Provide the (x, y) coordinate of the cell's center where the given text is located.  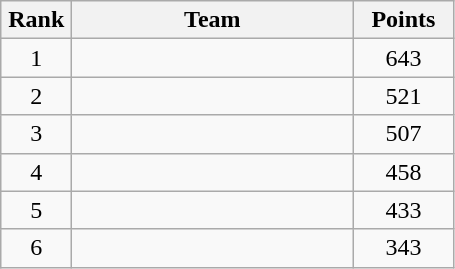
643 (404, 58)
4 (36, 172)
458 (404, 172)
433 (404, 210)
Rank (36, 20)
521 (404, 96)
3 (36, 134)
6 (36, 248)
Team (212, 20)
2 (36, 96)
Points (404, 20)
5 (36, 210)
343 (404, 248)
1 (36, 58)
507 (404, 134)
